Determine the [X, Y] coordinate at the center of the cell enclosing the given text.  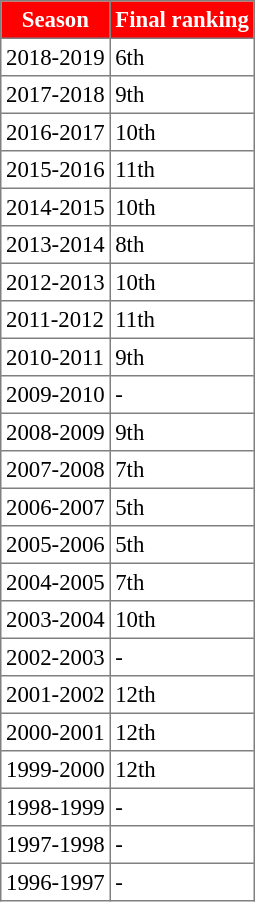
Season [56, 20]
2015-2016 [56, 170]
2013-2014 [56, 245]
2007-2008 [56, 470]
2018-2019 [56, 57]
1999-2000 [56, 770]
2012-2013 [56, 282]
6th [182, 57]
1997-1998 [56, 845]
2010-2011 [56, 357]
2005-2006 [56, 545]
2002-2003 [56, 657]
1998-1999 [56, 807]
2009-2010 [56, 395]
2011-2012 [56, 320]
2006-2007 [56, 507]
2008-2009 [56, 432]
1996-1997 [56, 882]
2004-2005 [56, 582]
Final ranking [182, 20]
2000-2001 [56, 732]
2003-2004 [56, 620]
2001-2002 [56, 695]
2016-2017 [56, 132]
2014-2015 [56, 207]
2017-2018 [56, 95]
8th [182, 245]
